From the cell containing the given text, extract its center point as [X, Y] coordinate. 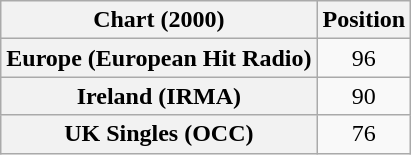
Europe (European Hit Radio) [159, 58]
Chart (2000) [159, 20]
96 [364, 58]
90 [364, 96]
UK Singles (OCC) [159, 134]
Position [364, 20]
76 [364, 134]
Ireland (IRMA) [159, 96]
